For the text-containing cell, return its midpoint in [X, Y] coordinate format. 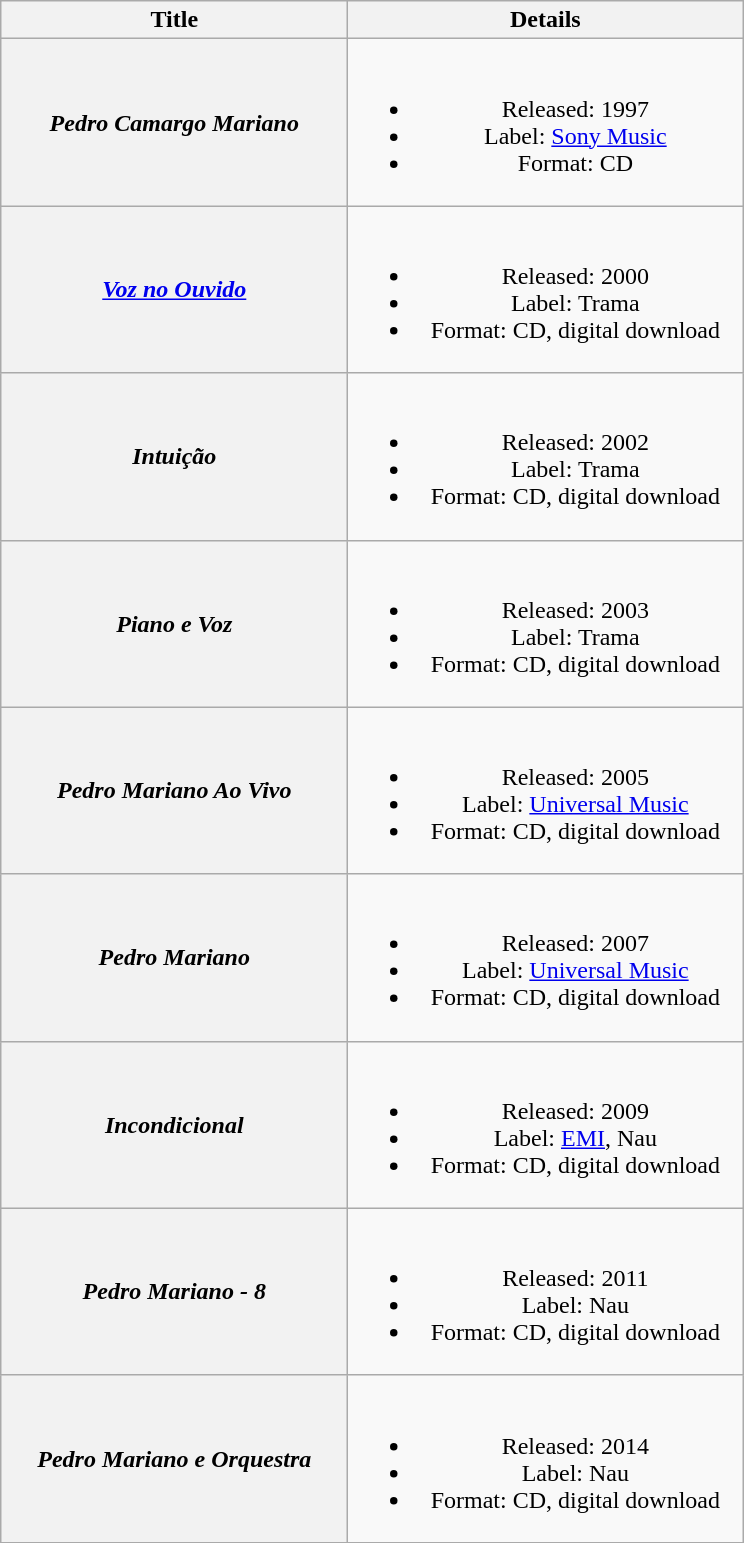
Pedro Mariano [174, 958]
Incondicional [174, 1124]
Released: 2000Label: TramaFormat: CD, digital download [546, 290]
Released: 2014Label: NauFormat: CD, digital download [546, 1458]
Released: 2009Label: EMI, NauFormat: CD, digital download [546, 1124]
Details [546, 20]
Released: 2007Label: Universal MusicFormat: CD, digital download [546, 958]
Pedro Mariano - 8 [174, 1292]
Title [174, 20]
Released: 2011Label: NauFormat: CD, digital download [546, 1292]
Pedro Camargo Mariano [174, 122]
Released: 1997Label: Sony MusicFormat: CD [546, 122]
Released: 2003Label: TramaFormat: CD, digital download [546, 624]
Voz no Ouvido [174, 290]
Pedro Mariano Ao Vivo [174, 790]
Released: 2005Label: Universal MusicFormat: CD, digital download [546, 790]
Released: 2002Label: TramaFormat: CD, digital download [546, 456]
Pedro Mariano e Orquestra [174, 1458]
Intuição [174, 456]
Piano e Voz [174, 624]
